Pinpoint the cell where the given text exists, returning its (x, y) midpoint coordinate. 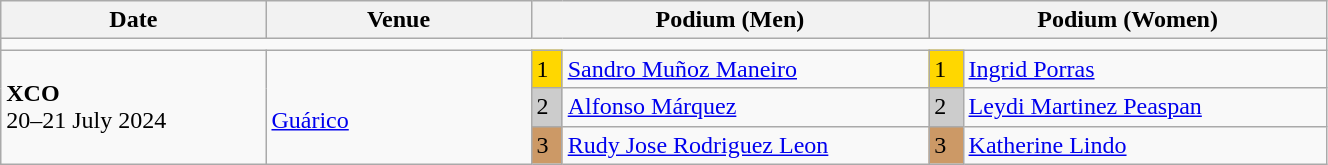
Sandro Muñoz Maneiro (746, 69)
XCO 20–21 July 2024 (134, 107)
Podium (Women) (1128, 20)
Guárico (398, 107)
Alfonso Márquez (746, 107)
Podium (Men) (730, 20)
Ingrid Porras (1144, 69)
Date (134, 20)
Rudy Jose Rodriguez Leon (746, 145)
Katherine Lindo (1144, 145)
Venue (398, 20)
Leydi Martinez Peaspan (1144, 107)
